Identify which cell holds the provided text, then report its [x, y] central coordinate. 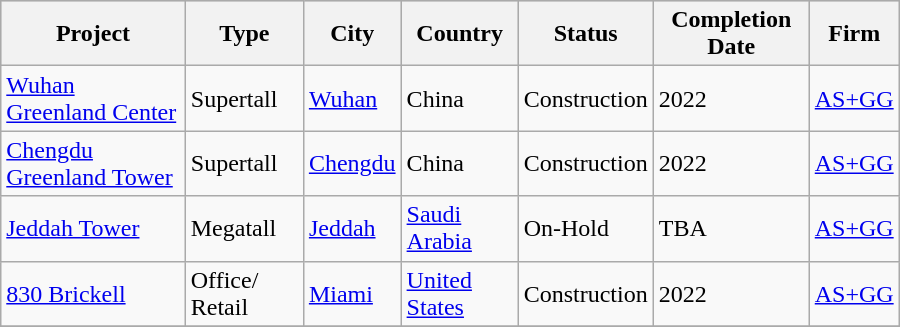
Megatall [244, 228]
United States [460, 294]
Jeddah Tower [93, 228]
Chengdu Greenland Tower [93, 164]
Country [460, 34]
Firm [854, 34]
Chengdu [352, 164]
City [352, 34]
Status [586, 34]
830 Brickell [93, 294]
Completion Date [731, 34]
Project [93, 34]
Saudi Arabia [460, 228]
Office/ Retail [244, 294]
Type [244, 34]
Jeddah [352, 228]
On-Hold [586, 228]
Wuhan Greenland Center [93, 98]
TBA [731, 228]
Wuhan [352, 98]
Miami [352, 294]
